Scan for the cell matching the given text and deliver its [x, y] coordinate at center. 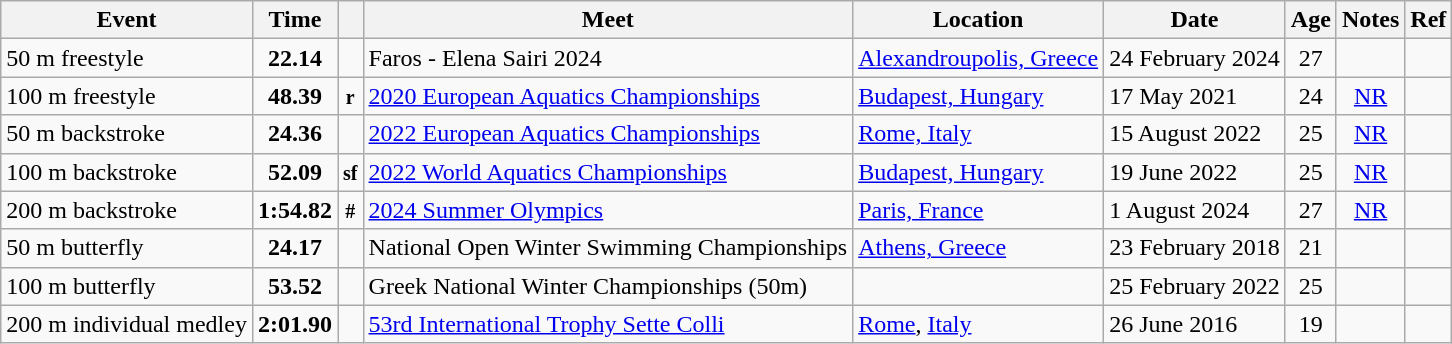
r [351, 96]
15 August 2022 [1195, 134]
Time [294, 20]
22.14 [294, 58]
200 m individual medley [127, 324]
21 [1310, 248]
1 August 2024 [1195, 210]
Athens, Greece [978, 248]
24 [1310, 96]
2:01.90 [294, 324]
2022 World Aquatics Championships [608, 172]
24 February 2024 [1195, 58]
National Open Winter Swimming Championships [608, 248]
19 June 2022 [1195, 172]
24.17 [294, 248]
Paris, France [978, 210]
Faros - Elena Sairi 2024 [608, 58]
100 m butterfly [127, 286]
50 m backstroke [127, 134]
1:54.82 [294, 210]
Notes [1370, 20]
24.36 [294, 134]
Alexandroupolis, Greece [978, 58]
Date [1195, 20]
2020 European Aquatics Championships [608, 96]
52.09 [294, 172]
Event [127, 20]
50 m butterfly [127, 248]
Meet [608, 20]
23 February 2018 [1195, 248]
Location [978, 20]
100 m freestyle [127, 96]
# [351, 210]
26 June 2016 [1195, 324]
53rd International Trophy Sette Colli [608, 324]
53.52 [294, 286]
200 m backstroke [127, 210]
50 m freestyle [127, 58]
Greek National Winter Championships (50m) [608, 286]
48.39 [294, 96]
100 m backstroke [127, 172]
25 February 2022 [1195, 286]
17 May 2021 [1195, 96]
19 [1310, 324]
2022 European Aquatics Championships [608, 134]
Age [1310, 20]
sf [351, 172]
Ref [1428, 20]
2024 Summer Olympics [608, 210]
